Output the [x, y] coordinate of the center of the cell containing the given text.  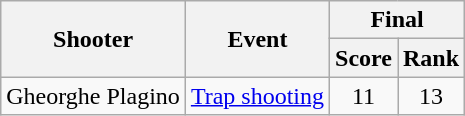
11 [364, 96]
13 [432, 96]
Gheorghe Plagino [94, 96]
Rank [432, 58]
Shooter [94, 39]
Score [364, 58]
Event [257, 39]
Trap shooting [257, 96]
Final [398, 20]
